Return (X, Y) of the center of cell containing provided text 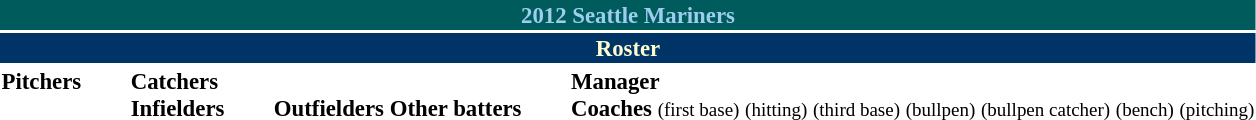
Roster (628, 48)
2012 Seattle Mariners (628, 15)
